Capture the cell that displays the provided text and extract its [X, Y] central coordinate. 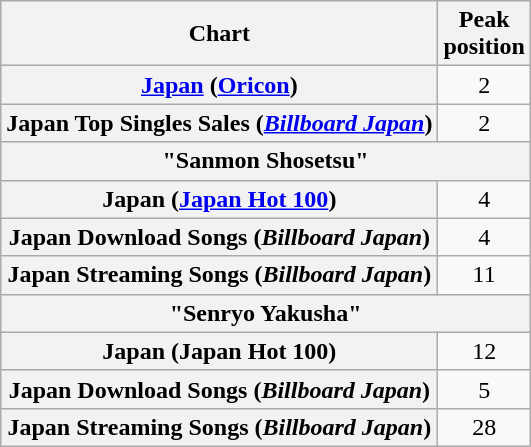
Japan Top Singles Sales (Billboard Japan) [220, 123]
11 [484, 275]
28 [484, 427]
"Senryo Yakusha" [266, 313]
Japan (Oricon) [220, 85]
"Sanmon Shosetsu" [266, 161]
12 [484, 351]
5 [484, 389]
Peakposition [484, 34]
Chart [220, 34]
